Locate the cell with the specified text and output its (x, y) center coordinate. 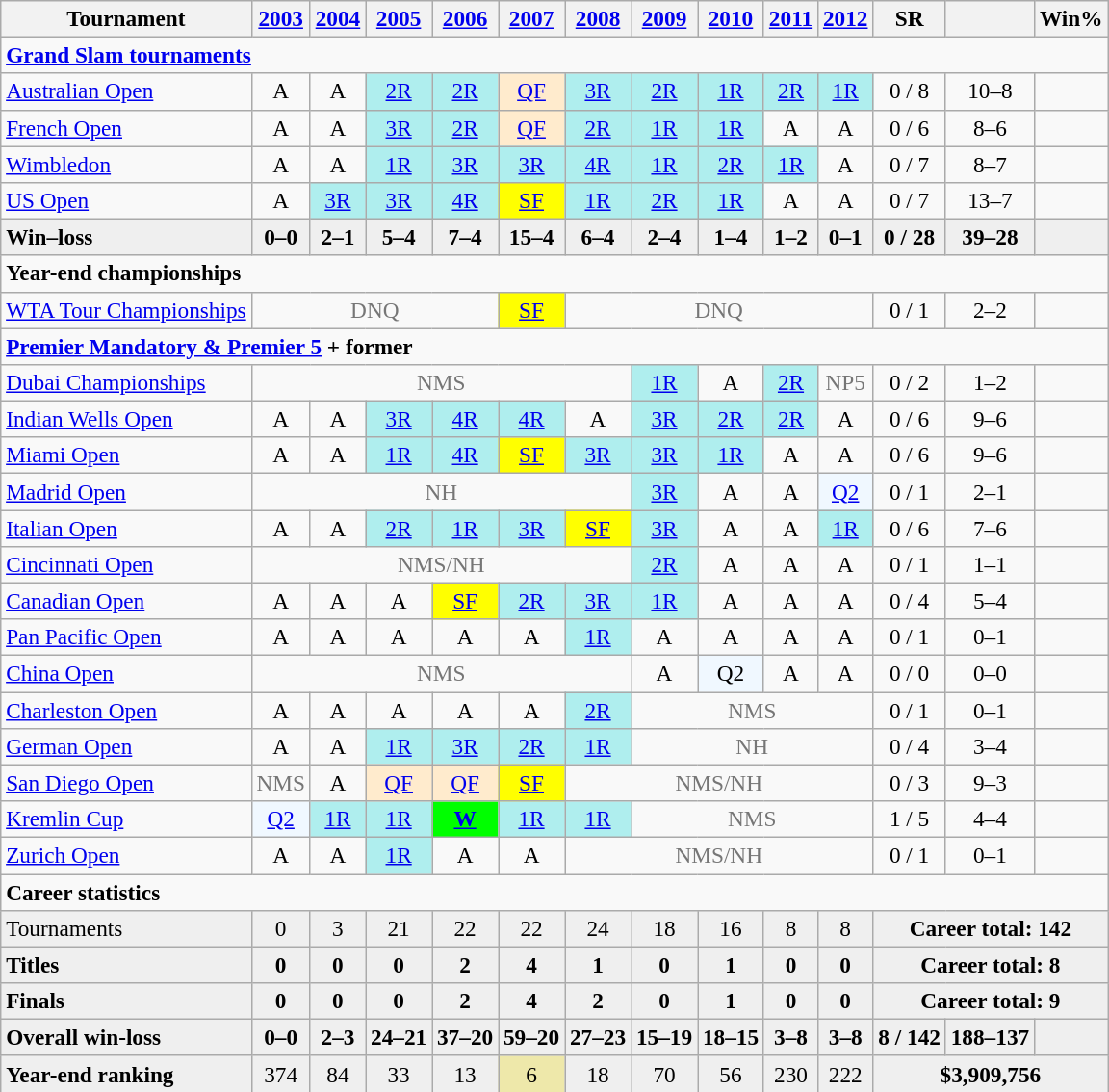
2007 (531, 18)
WTA Tour Championships (126, 310)
Year-end ranking (126, 1074)
Year-end championships (554, 273)
56 (730, 1074)
French Open (126, 128)
2–3 (337, 1037)
$3,909,756 (991, 1074)
Australian Open (126, 91)
3 (337, 928)
1 / 5 (909, 819)
70 (664, 1074)
2003 (281, 18)
27–23 (599, 1037)
Career total: 142 (991, 928)
15–4 (531, 237)
Kremlin Cup (126, 819)
10–8 (990, 91)
9–3 (990, 783)
37–20 (466, 1037)
2008 (599, 18)
Madrid Open (126, 491)
188–137 (990, 1037)
0 / 0 (909, 673)
8–6 (990, 128)
4–4 (990, 819)
2010 (730, 18)
China Open (126, 673)
2–4 (664, 237)
3–4 (990, 746)
Canadian Open (126, 601)
Italian Open (126, 528)
Finals (126, 1001)
84 (337, 1074)
2012 (845, 18)
0 / 3 (909, 783)
Tournament (126, 18)
Win% (1071, 18)
German Open (126, 746)
NP5 (845, 382)
2004 (337, 18)
0 / 8 (909, 91)
21 (399, 928)
6 (531, 1074)
7–6 (990, 528)
Career total: 8 (991, 965)
Grand Slam tournaments (554, 55)
W (466, 819)
15–19 (664, 1037)
San Diego Open (126, 783)
59–20 (531, 1037)
2009 (664, 18)
SR (909, 18)
18–15 (730, 1037)
Zurich Open (126, 855)
1–1 (990, 564)
Indian Wells Open (126, 419)
Miami Open (126, 455)
Charleston Open (126, 710)
Dubai Championships (126, 382)
2011 (790, 18)
6–4 (599, 237)
230 (790, 1074)
2005 (399, 18)
Overall win-loss (126, 1037)
2006 (466, 18)
13 (466, 1074)
Career statistics (554, 892)
Premier Mandatory & Premier 5 + former (554, 346)
Career total: 9 (991, 1001)
0 / 28 (909, 237)
US Open (126, 200)
2–2 (990, 310)
8–7 (990, 164)
16 (730, 928)
24 (599, 928)
Win–loss (126, 237)
13–7 (990, 200)
Wimbledon (126, 164)
7–4 (466, 237)
Cincinnati Open (126, 564)
Tournaments (126, 928)
0 / 2 (909, 382)
33 (399, 1074)
1–4 (730, 237)
39–28 (990, 237)
Titles (126, 965)
24–21 (399, 1037)
374 (281, 1074)
222 (845, 1074)
Pan Pacific Open (126, 637)
8 / 142 (909, 1037)
